Extract the (X, Y) coordinate from the center of the cell holding the provided text.  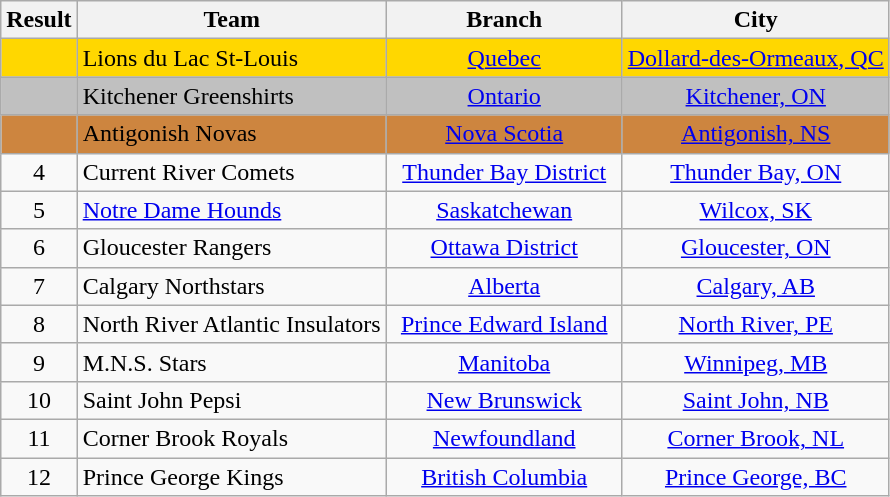
Branch (504, 20)
Current River Comets (232, 172)
Wilcox, SK (756, 210)
Manitoba (504, 362)
Nova Scotia (504, 134)
Saskatchewan (504, 210)
British Columbia (504, 477)
Prince George Kings (232, 477)
North River Atlantic Insulators (232, 324)
Ontario (504, 96)
Antigonish, NS (756, 134)
Thunder Bay, ON (756, 172)
Prince Edward Island (504, 324)
Kitchener, ON (756, 96)
Result (39, 20)
Corner Brook, NL (756, 438)
Ottawa District (504, 248)
5 (39, 210)
Alberta (504, 286)
Quebec (504, 58)
Gloucester, ON (756, 248)
Dollard-des-Ormeaux, QC (756, 58)
City (756, 20)
Corner Brook Royals (232, 438)
Gloucester Rangers (232, 248)
10 (39, 400)
Calgary, AB (756, 286)
M.N.S. Stars (232, 362)
Calgary Northstars (232, 286)
Notre Dame Hounds (232, 210)
Winnipeg, MB (756, 362)
North River, PE (756, 324)
12 (39, 477)
Thunder Bay District (504, 172)
4 (39, 172)
Kitchener Greenshirts (232, 96)
Newfoundland (504, 438)
8 (39, 324)
Saint John Pepsi (232, 400)
6 (39, 248)
9 (39, 362)
7 (39, 286)
Saint John, NB (756, 400)
Prince George, BC (756, 477)
New Brunswick (504, 400)
Team (232, 20)
Antigonish Novas (232, 134)
11 (39, 438)
Lions du Lac St-Louis (232, 58)
